Provide the (X, Y) coordinate of the cell's center where the given text is located.  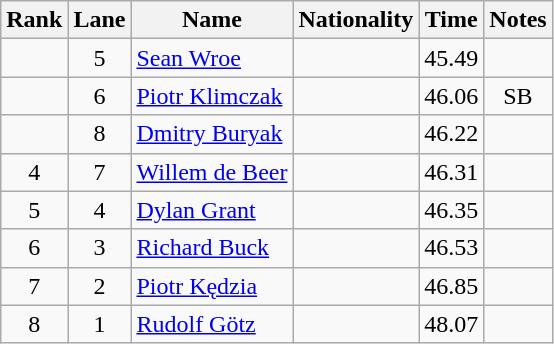
45.49 (452, 58)
Lane (100, 20)
Nationality (356, 20)
Willem de Beer (212, 172)
Dylan Grant (212, 210)
2 (100, 286)
Name (212, 20)
Notes (518, 20)
SB (518, 96)
46.85 (452, 286)
48.07 (452, 324)
3 (100, 248)
46.22 (452, 134)
Rudolf Götz (212, 324)
Piotr Klimczak (212, 96)
46.35 (452, 210)
Sean Wroe (212, 58)
Piotr Kędzia (212, 286)
Richard Buck (212, 248)
Dmitry Buryak (212, 134)
Time (452, 20)
46.06 (452, 96)
46.31 (452, 172)
46.53 (452, 248)
Rank (34, 20)
1 (100, 324)
